Provide the [x, y] coordinate of the cell's center where the given text is located.  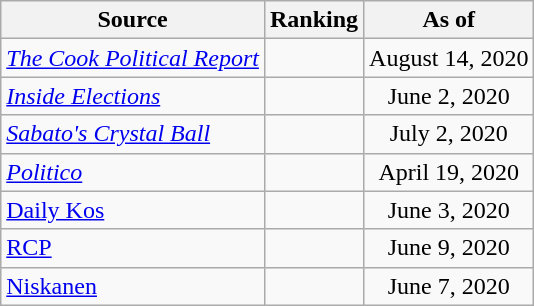
June 2, 2020 [449, 96]
Daily Kos [133, 210]
Ranking [314, 20]
The Cook Political Report [133, 58]
June 9, 2020 [449, 248]
April 19, 2020 [449, 172]
Niskanen [133, 286]
July 2, 2020 [449, 134]
As of [449, 20]
August 14, 2020 [449, 58]
June 7, 2020 [449, 286]
Source [133, 20]
RCP [133, 248]
Inside Elections [133, 96]
Sabato's Crystal Ball [133, 134]
June 3, 2020 [449, 210]
Politico [133, 172]
